For the text-containing cell, return its midpoint in (X, Y) coordinate format. 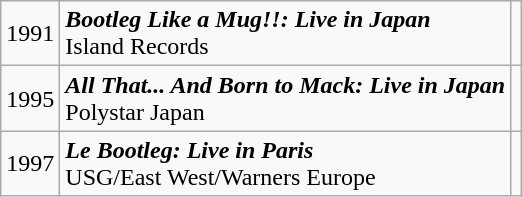
1991 (30, 34)
All That... And Born to Mack: Live in JapanPolystar Japan (286, 98)
1997 (30, 164)
Le Bootleg: Live in ParisUSG/East West/Warners Europe (286, 164)
Bootleg Like a Mug!!: Live in JapanIsland Records (286, 34)
1995 (30, 98)
